Scan for the cell matching the given text and deliver its (x, y) coordinate at center. 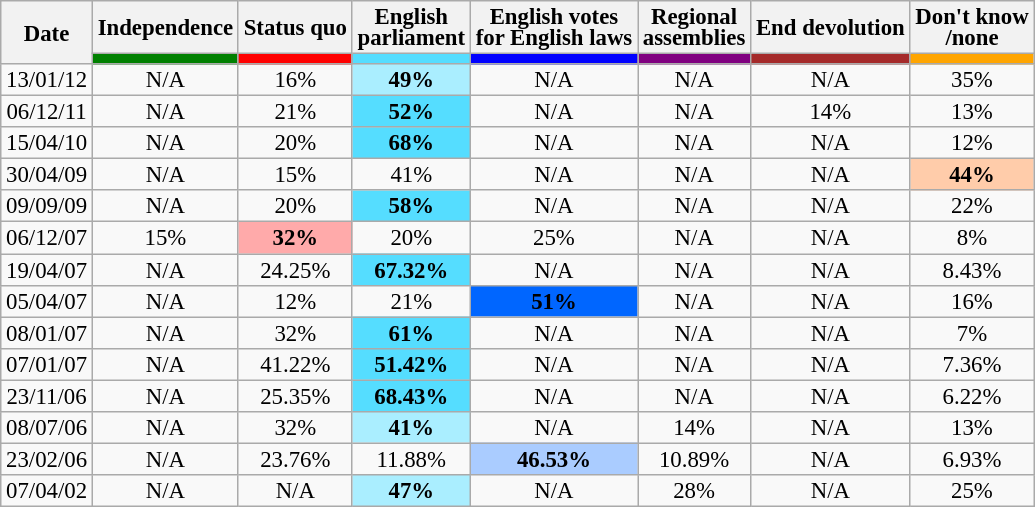
7% (972, 333)
09/09/09 (47, 206)
7.36% (972, 364)
Status quo (295, 28)
23/02/06 (47, 459)
05/04/07 (47, 301)
25.35% (295, 396)
22% (972, 206)
11.88% (411, 459)
23.76% (295, 459)
46.53% (554, 459)
58% (411, 206)
19/04/07 (47, 270)
Don't know/none (972, 28)
08/01/07 (47, 333)
13/01/12 (47, 80)
68.43% (411, 396)
Independence (165, 28)
30/04/09 (47, 175)
8% (972, 238)
41.22% (295, 364)
10.89% (694, 459)
51.42% (411, 364)
Englishparliament (411, 28)
24.25% (295, 270)
Date (47, 32)
6.93% (972, 459)
15/04/10 (47, 143)
06/12/07 (47, 238)
44% (972, 175)
06/12/11 (47, 112)
English votesfor English laws (554, 28)
61% (411, 333)
07/01/07 (47, 364)
49% (411, 80)
52% (411, 112)
6.22% (972, 396)
35% (972, 80)
67.32% (411, 270)
07/04/02 (47, 491)
23/11/06 (47, 396)
08/07/06 (47, 428)
51% (554, 301)
47% (411, 491)
68% (411, 143)
Regionalassemblies (694, 28)
28% (694, 491)
8.43% (972, 270)
End devolution (830, 28)
